Identify which cell holds the provided text, then report its [x, y] central coordinate. 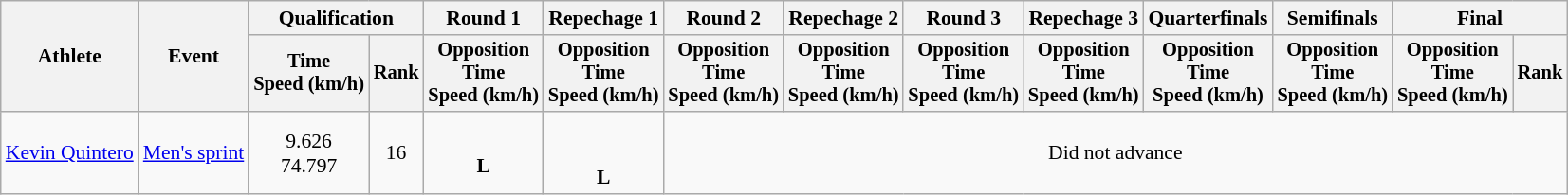
Round 1 [484, 18]
9.62674.797 [309, 153]
Repechage 2 [844, 18]
Qualification [336, 18]
Athlete [70, 57]
Repechage 3 [1083, 18]
Repechage 1 [603, 18]
Event [194, 57]
Men's sprint [194, 153]
Final [1480, 18]
16 [397, 153]
TimeSpeed (km/h) [309, 74]
Did not advance [1116, 153]
Round 2 [723, 18]
Quarterfinals [1208, 18]
Semifinals [1334, 18]
Round 3 [964, 18]
Kevin Quintero [70, 153]
